Determine the (X, Y) coordinate at the center of the cell enclosing the given text.  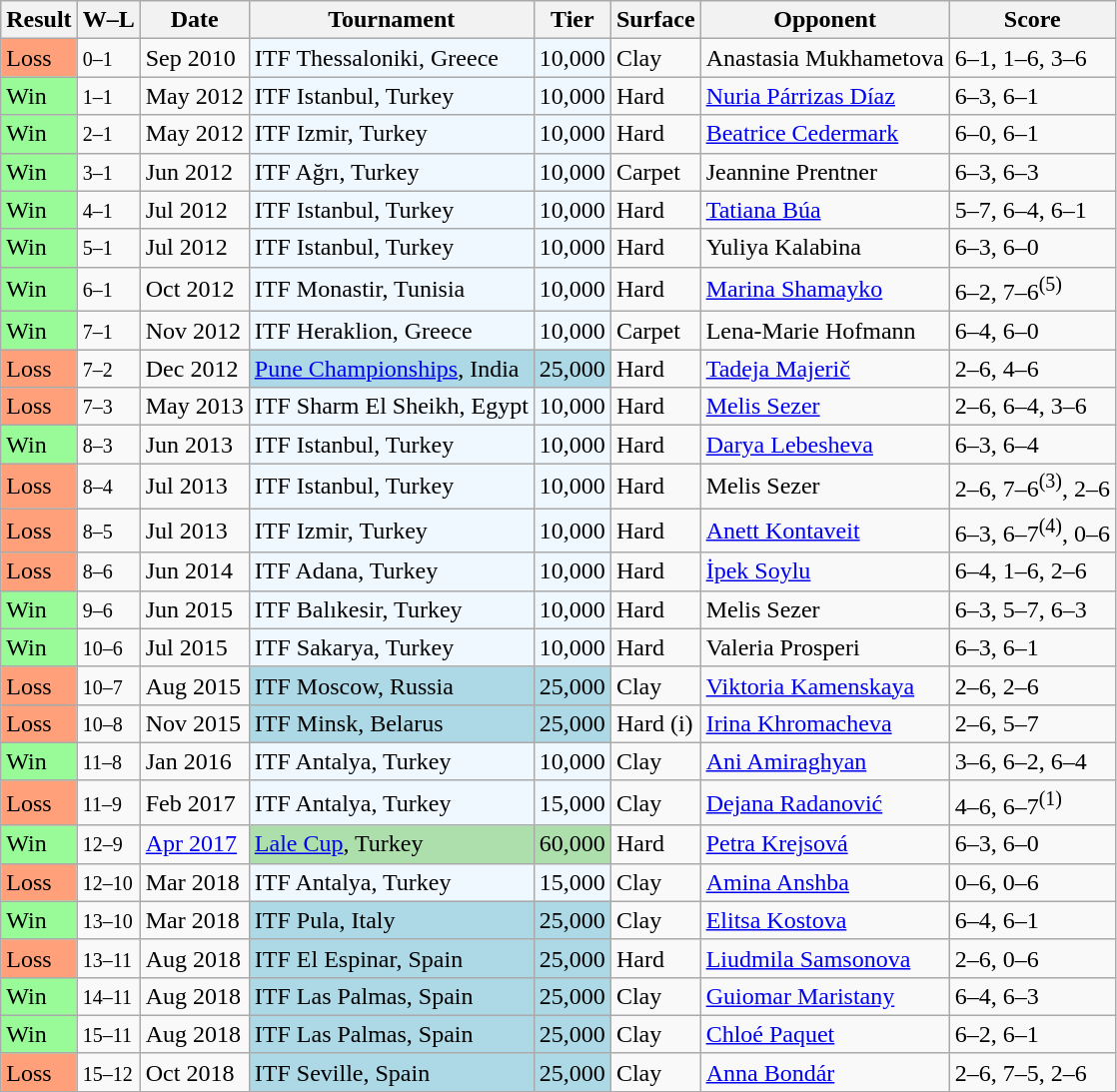
Result (39, 20)
14–11 (108, 996)
0–1 (108, 58)
Jun 2015 (194, 609)
Date (194, 20)
Liudmila Samsonova (825, 958)
1–1 (108, 96)
3–1 (108, 172)
2–6, 2–6 (1032, 685)
6–2, 6–1 (1032, 1034)
Jun 2012 (194, 172)
ITF Thessaloniki, Greece (392, 58)
Lale Cup, Turkey (392, 844)
10–8 (108, 723)
ITF Ağrı, Turkey (392, 172)
5–1 (108, 248)
0–6, 0–6 (1032, 882)
6–1 (108, 290)
6–3, 6–3 (1032, 172)
Score (1032, 20)
Jeannine Prentner (825, 172)
7–1 (108, 331)
İpek Soylu (825, 571)
Aug 2015 (194, 685)
ITF Monastir, Tunisia (392, 290)
Tadeja Majerič (825, 369)
ITF Pula, Italy (392, 920)
6–4, 6–0 (1032, 331)
Oct 2012 (194, 290)
8–5 (108, 532)
Pune Championships, India (392, 369)
2–6, 0–6 (1032, 958)
12–9 (108, 844)
10–7 (108, 685)
W–L (108, 20)
4–1 (108, 210)
Jan 2016 (194, 761)
15–12 (108, 1072)
7–3 (108, 407)
Nov 2012 (194, 331)
11–9 (108, 803)
Dejana Radanović (825, 803)
Opponent (825, 20)
9–6 (108, 609)
60,000 (571, 844)
Yuliya Kalabina (825, 248)
2–6, 6–4, 3–6 (1032, 407)
4–6, 6–7(1) (1032, 803)
2–6, 5–7 (1032, 723)
8–6 (108, 571)
Anna Bondár (825, 1072)
Chloé Paquet (825, 1034)
Oct 2018 (194, 1072)
2–6, 7–6(3), 2–6 (1032, 486)
10–6 (108, 647)
5–7, 6–4, 6–1 (1032, 210)
Surface (655, 20)
13–10 (108, 920)
ITF Sakarya, Turkey (392, 647)
Guiomar Maristany (825, 996)
Darya Lebesheva (825, 445)
May 2013 (194, 407)
6–3, 5–7, 6–3 (1032, 609)
15–11 (108, 1034)
Anastasia Mukhametova (825, 58)
8–4 (108, 486)
Tier (571, 20)
Viktoria Kamenskaya (825, 685)
ITF Balıkesir, Turkey (392, 609)
6–0, 6–1 (1032, 134)
ITF Sharm El Sheikh, Egypt (392, 407)
Irina Khromacheva (825, 723)
13–11 (108, 958)
Feb 2017 (194, 803)
3–6, 6–2, 6–4 (1032, 761)
ITF Seville, Spain (392, 1072)
Valeria Prosperi (825, 647)
2–6, 7–5, 2–6 (1032, 1072)
Tournament (392, 20)
6–3, 6–4 (1032, 445)
Lena-Marie Hofmann (825, 331)
12–10 (108, 882)
Amina Anshba (825, 882)
6–4, 1–6, 2–6 (1032, 571)
Marina Shamayko (825, 290)
2–6, 4–6 (1032, 369)
Petra Krejsová (825, 844)
6–4, 6–1 (1032, 920)
ITF Heraklion, Greece (392, 331)
Dec 2012 (194, 369)
ITF Adana, Turkey (392, 571)
Hard (i) (655, 723)
ITF Moscow, Russia (392, 685)
8–3 (108, 445)
11–8 (108, 761)
Jun 2014 (194, 571)
ITF El Espinar, Spain (392, 958)
Jul 2015 (194, 647)
6–1, 1–6, 3–6 (1032, 58)
2–1 (108, 134)
Elitsa Kostova (825, 920)
Ani Amiraghyan (825, 761)
Nuria Párrizas Díaz (825, 96)
Jun 2013 (194, 445)
Nov 2015 (194, 723)
6–2, 7–6(5) (1032, 290)
6–3, 6–7(4), 0–6 (1032, 532)
6–4, 6–3 (1032, 996)
Sep 2010 (194, 58)
7–2 (108, 369)
Beatrice Cedermark (825, 134)
Tatiana Búa (825, 210)
ITF Minsk, Belarus (392, 723)
Apr 2017 (194, 844)
Anett Kontaveit (825, 532)
